Provide the [X, Y] coordinate of the cell's center where the given text is located.  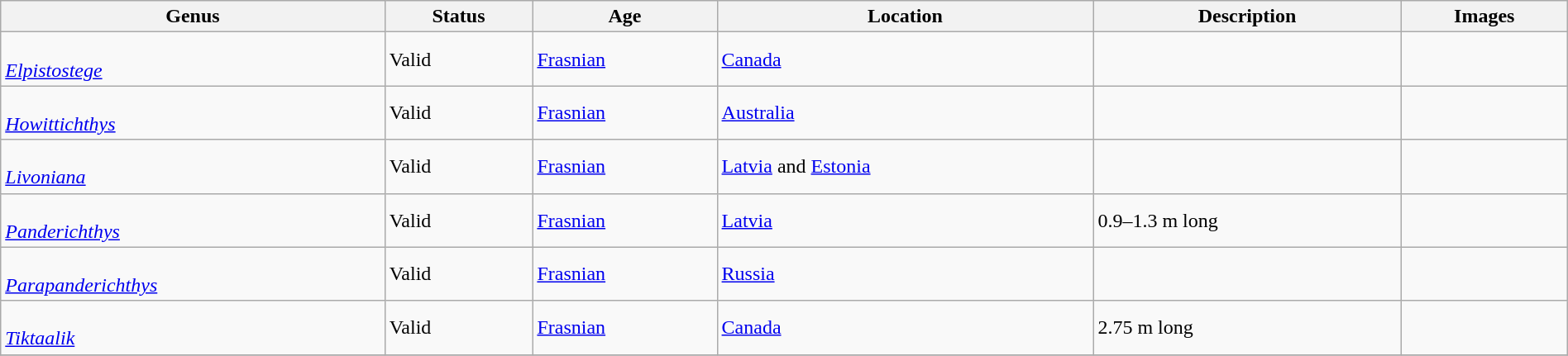
Australia [905, 112]
Latvia [905, 220]
Genus [193, 17]
Images [1484, 17]
0.9–1.3 m long [1247, 220]
Russia [905, 274]
Location [905, 17]
Parapanderichthys [193, 274]
Age [625, 17]
Howittichthys [193, 112]
2.75 m long [1247, 327]
Status [458, 17]
Latvia and Estonia [905, 167]
Livoniana [193, 167]
Panderichthys [193, 220]
Elpistostege [193, 59]
Description [1247, 17]
Tiktaalik [193, 327]
